Return the (X, Y) coordinate for the center point of the cell that contains the specified text.  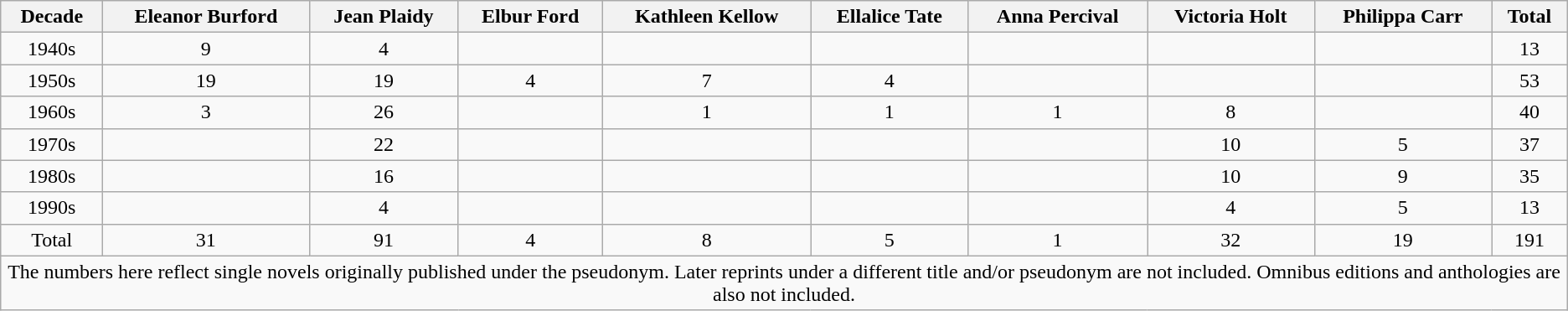
Jean Plaidy (384, 17)
1960s (52, 112)
3 (206, 112)
37 (1529, 144)
1940s (52, 49)
Eleanor Burford (206, 17)
22 (384, 144)
Kathleen Kellow (707, 17)
53 (1529, 80)
Ellalice Tate (890, 17)
Decade (52, 17)
40 (1529, 112)
91 (384, 240)
Anna Percival (1058, 17)
16 (384, 176)
35 (1529, 176)
1990s (52, 208)
Philippa Carr (1403, 17)
26 (384, 112)
191 (1529, 240)
7 (707, 80)
Victoria Holt (1231, 17)
31 (206, 240)
1970s (52, 144)
1980s (52, 176)
Elbur Ford (531, 17)
1950s (52, 80)
32 (1231, 240)
